Determine the (X, Y) coordinate at the center of the cell enclosing the given text.  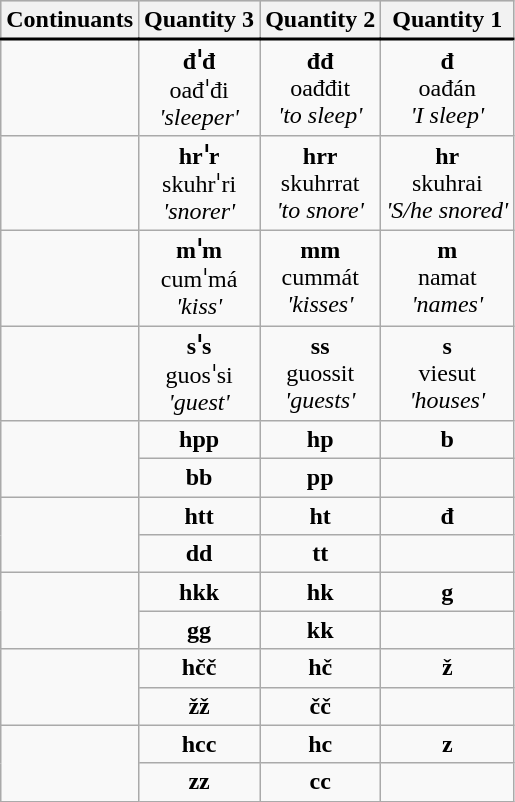
z (448, 744)
čč (320, 706)
b (448, 440)
hcc (200, 744)
ž (448, 668)
mm cummát 'kisses' (320, 278)
s viesut 'houses' (448, 374)
hč (320, 668)
zz (200, 782)
hpp (200, 440)
hk (320, 592)
đ (448, 516)
m namat 'names' (448, 278)
kk (320, 630)
Quantity 2 (320, 20)
bb (200, 478)
hrˈr skuhrˈri 'snorer' (200, 182)
đ oađán 'I sleep' (448, 88)
g (448, 592)
ss guossit 'guests' (320, 374)
hkk (200, 592)
ht (320, 516)
pp (320, 478)
tt (320, 554)
Quantity 3 (200, 20)
cc (320, 782)
mˈm cumˈmá 'kiss' (200, 278)
hrr skuhrrat 'to snore' (320, 182)
dd (200, 554)
Quantity 1 (448, 20)
gg (200, 630)
hr skuhrai 'S/he snored' (448, 182)
htt (200, 516)
hc (320, 744)
hčč (200, 668)
hp (320, 440)
žž (200, 706)
sˈs guosˈsi 'guest' (200, 374)
đđ oađđit 'to sleep' (320, 88)
đˈđ oađˈđi 'sleeper' (200, 88)
Continuants (70, 20)
